Return (x, y) of the center of cell containing provided text 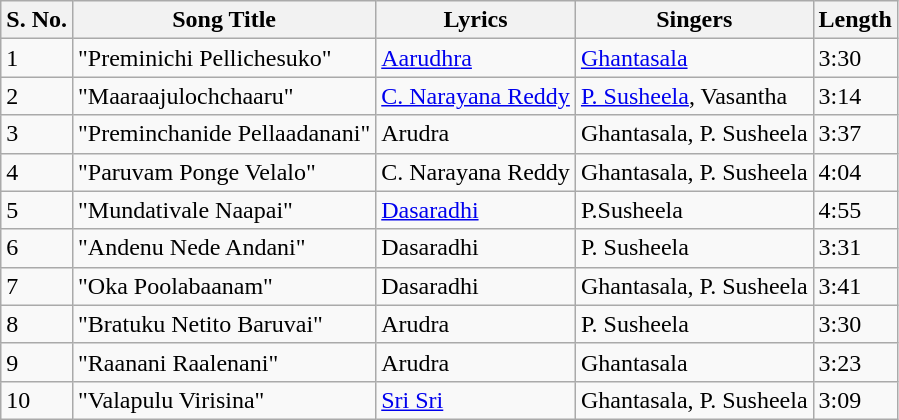
10 (37, 400)
Lyrics (476, 20)
"Preminichi Pellichesuko" (224, 58)
3:23 (855, 362)
"Paruvam Ponge Velalo" (224, 172)
Length (855, 20)
S. No. (37, 20)
Aarudhra (476, 58)
6 (37, 248)
P. Susheela, Vasantha (694, 96)
P.Susheela (694, 210)
3:41 (855, 286)
"Andenu Nede Andani" (224, 248)
Sri Sri (476, 400)
"Preminchanide Pellaadanani" (224, 134)
3:31 (855, 248)
1 (37, 58)
Singers (694, 20)
"Bratuku Netito Baruvai" (224, 324)
7 (37, 286)
"Oka Poolabaanam" (224, 286)
"Valapulu Virisina" (224, 400)
3:09 (855, 400)
3 (37, 134)
"Raanani Raalenani" (224, 362)
3:37 (855, 134)
8 (37, 324)
5 (37, 210)
2 (37, 96)
"Mundativale Naapai" (224, 210)
4:04 (855, 172)
3:14 (855, 96)
4 (37, 172)
Song Title (224, 20)
"Maaraajulochchaaru" (224, 96)
4:55 (855, 210)
9 (37, 362)
